Output the [x, y] coordinate of the center of the cell containing the given text.  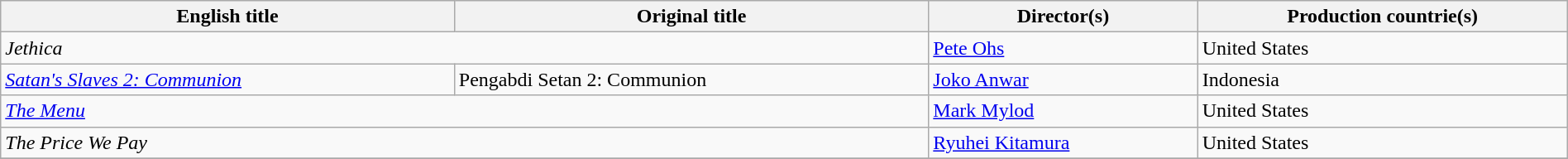
Original title [691, 17]
Indonesia [1383, 79]
The Menu [465, 111]
Mark Mylod [1064, 111]
Director(s) [1064, 17]
Ryuhei Kitamura [1064, 142]
Satan's Slaves 2: Communion [228, 79]
Joko Anwar [1064, 79]
English title [228, 17]
Production countrie(s) [1383, 17]
Pete Ohs [1064, 48]
The Price We Pay [465, 142]
Pengabdi Setan 2: Communion [691, 79]
Jethica [465, 48]
